For the text-containing cell, return its midpoint in (x, y) coordinate format. 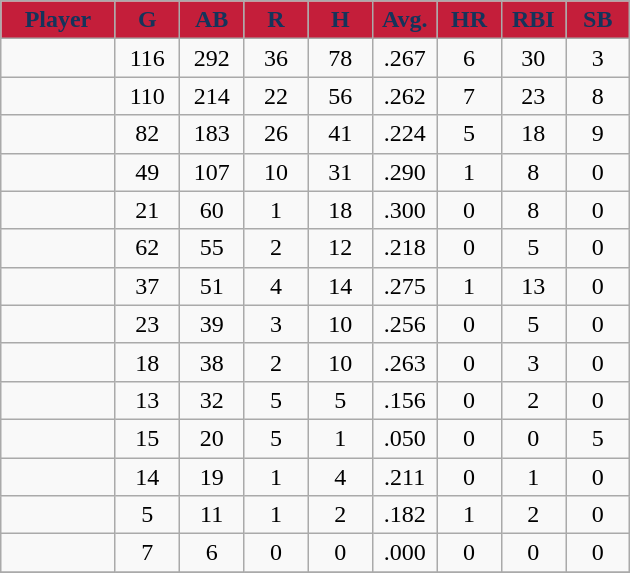
.050 (404, 438)
78 (340, 58)
22 (276, 96)
20 (211, 438)
G (147, 20)
110 (147, 96)
37 (147, 286)
.224 (404, 134)
12 (340, 248)
HR (469, 20)
15 (147, 438)
Player (58, 20)
32 (211, 400)
.256 (404, 324)
26 (276, 134)
55 (211, 248)
60 (211, 210)
31 (340, 172)
30 (533, 58)
82 (147, 134)
183 (211, 134)
.218 (404, 248)
.275 (404, 286)
49 (147, 172)
39 (211, 324)
21 (147, 210)
AB (211, 20)
.267 (404, 58)
38 (211, 362)
.182 (404, 515)
.300 (404, 210)
51 (211, 286)
Avg. (404, 20)
36 (276, 58)
56 (340, 96)
292 (211, 58)
9 (598, 134)
.262 (404, 96)
.263 (404, 362)
19 (211, 477)
H (340, 20)
107 (211, 172)
62 (147, 248)
.000 (404, 553)
116 (147, 58)
RBI (533, 20)
11 (211, 515)
.290 (404, 172)
R (276, 20)
.211 (404, 477)
.156 (404, 400)
214 (211, 96)
SB (598, 20)
41 (340, 134)
